Locate the cell with the specified text and output its (X, Y) center coordinate. 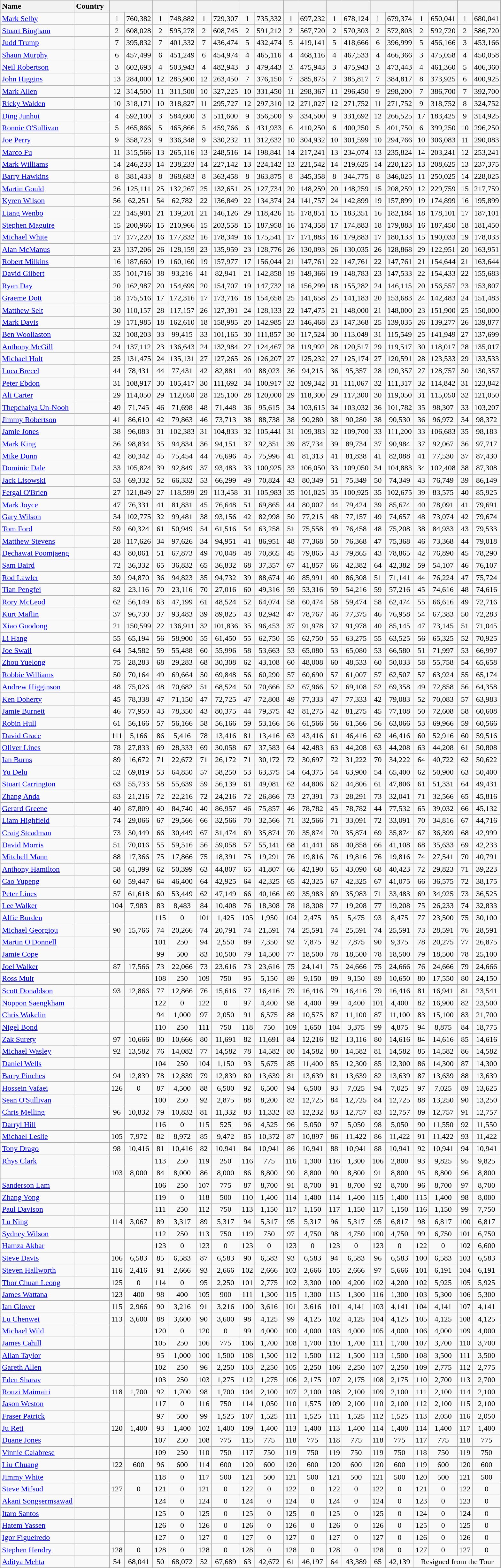
60,566 (486, 723)
34,925 (443, 893)
13,582 (139, 1051)
72,283 (486, 614)
16,672 (139, 760)
163,951 (486, 249)
30,100 (486, 918)
4,500 (182, 1088)
592,100 (139, 116)
15,766 (139, 930)
92,067 (443, 444)
101,782 (399, 407)
119,992 (312, 346)
Scott Donaldson (37, 991)
183,351 (356, 213)
Ali Carter (37, 395)
Noppon Saengkham (37, 1003)
120,000 (269, 395)
70,016 (139, 845)
162,610 (182, 322)
142,858 (269, 274)
157,977 (226, 261)
385,817 (356, 79)
39,032 (443, 808)
115,549 (399, 334)
47,149 (226, 893)
123,533 (443, 359)
139,277 (443, 322)
77,950 (139, 711)
45,816 (486, 796)
32,833 (486, 905)
570,303 (356, 31)
65,174 (486, 675)
Peter Lines (37, 893)
111,200 (399, 432)
30,308 (226, 663)
111,067 (356, 383)
77,532 (399, 808)
Joe Perry (37, 140)
298,367 (312, 91)
Rory McLeod (37, 602)
2,550 (226, 942)
363,875 (269, 177)
29,823 (443, 869)
174,358 (312, 225)
187,101 (486, 213)
77,157 (356, 517)
5,416 (182, 735)
401,750 (399, 128)
50,622 (486, 760)
154,644 (443, 261)
49,431 (486, 784)
234,074 (356, 152)
149,366 (312, 274)
62,507 (399, 675)
Robert Milkins (37, 261)
203,558 (226, 225)
61,399 (139, 869)
69,966 (443, 723)
182,184 (399, 213)
5,166 (139, 735)
132,651 (226, 189)
482,943 (226, 67)
135,017 (486, 346)
Steve Mifsud (37, 1489)
Dechawat Poomjaeng (37, 553)
Thepchaiya Un-Nooh (37, 407)
94,151 (226, 444)
Sean O'Sullivan (37, 1100)
102,775 (139, 517)
80,342 (139, 456)
2,875 (226, 1100)
93,216 (182, 274)
1,050 (269, 1404)
69,358 (399, 687)
Mark Selby (37, 19)
132,984 (226, 346)
76,331 (139, 504)
53,663 (269, 650)
17,866 (182, 857)
Michael White (37, 237)
118,300 (312, 395)
198,841 (269, 152)
36,399 (443, 833)
396,999 (399, 43)
96,453 (269, 626)
26,875 (486, 942)
88,738 (269, 420)
77,108 (399, 711)
187,660 (139, 261)
86,610 (139, 420)
111,692 (226, 383)
148,783 (356, 274)
79,863 (182, 420)
41,807 (269, 869)
584,600 (182, 116)
55,639 (182, 784)
92,849 (182, 468)
473,443 (399, 67)
82,942 (269, 614)
76,107 (486, 565)
70,048 (226, 553)
210,966 (182, 225)
79,691 (486, 504)
69,664 (182, 675)
Ben Woollaston (37, 334)
141,183 (356, 298)
89,825 (226, 614)
10,650 (399, 979)
Thor Chuan Leong (37, 1282)
96,083 (139, 432)
Lu Ning (37, 1222)
503,943 (182, 67)
65,325 (443, 638)
76,890 (443, 553)
71,698 (182, 407)
156,557 (443, 286)
68,072 (182, 1562)
73,074 (443, 517)
Michael Leslie (37, 1137)
48,524 (226, 602)
Mark King (37, 444)
119,050 (399, 395)
17,566 (139, 966)
Name (37, 6)
Sanderson Lam (37, 1185)
84,933 (443, 529)
Barry Hawkins (37, 177)
246,233 (139, 164)
156,044 (269, 261)
135,131 (182, 359)
27,833 (139, 748)
Duane Jones (37, 1440)
175,541 (269, 237)
41,857 (312, 565)
10,408 (226, 905)
154,707 (226, 286)
678,124 (356, 19)
13,116 (356, 1039)
74,349 (399, 480)
125,232 (312, 359)
250,025 (443, 177)
Matthew Selt (37, 310)
60,324 (139, 529)
Tony Drago (37, 1149)
25,100 (486, 954)
94,951 (226, 541)
69,819 (139, 772)
Chris Wakelin (37, 1015)
John Higgins (37, 79)
Cao Yupeng (37, 881)
263,450 (226, 79)
80,375 (226, 711)
88,023 (269, 371)
60,290 (269, 675)
82,881 (226, 371)
40,166 (269, 893)
Jack Lisowski (37, 480)
318,752 (443, 103)
69,865 (269, 504)
Resigned from the Tour (457, 1562)
265,116 (182, 152)
2,416 (139, 1270)
Ricky Walden (37, 103)
50,400 (486, 772)
Robbie Williams (37, 675)
66,332 (182, 480)
Michael Holt (37, 359)
64,074 (269, 602)
156,299 (312, 286)
586,720 (486, 31)
55,758 (443, 663)
7,972 (139, 1137)
66,616 (443, 602)
Mark Joyce (37, 504)
Nigel Bond (37, 1027)
50,949 (182, 529)
183,425 (443, 116)
154,699 (182, 286)
26,233 (443, 905)
418,666 (356, 43)
78,431 (139, 371)
157,899 (399, 201)
314,500 (139, 91)
42,190 (312, 869)
71,141 (399, 578)
100,917 (269, 383)
147,368 (356, 322)
63,275 (356, 638)
Oliver Lines (37, 748)
Mark Williams (37, 164)
55,141 (269, 845)
Zhang Yong (37, 1197)
102,408 (443, 468)
67,689 (226, 1562)
136,911 (182, 626)
90,984 (399, 444)
Jimmy White (37, 1477)
85,991 (312, 578)
158,985 (226, 322)
178,349 (226, 237)
62,782 (182, 201)
132,267 (182, 189)
128,757 (443, 371)
187,958 (269, 225)
219,625 (356, 164)
David Gilbert (37, 274)
311,500 (182, 91)
Jimmy Robertson (37, 420)
174,883 (356, 225)
Ross Muir (37, 979)
345,358 (312, 177)
64,850 (182, 772)
12,232 (312, 1112)
55,488 (182, 650)
61,516 (226, 529)
16,900 (443, 1003)
172,316 (182, 298)
54,216 (356, 590)
86,951 (269, 541)
151,483 (486, 298)
4,525 (269, 1124)
99,415 (182, 334)
525 (226, 1124)
Robin Hull (37, 723)
78,350 (182, 711)
40,858 (356, 845)
381,433 (139, 177)
330,232 (226, 140)
142,899 (356, 201)
17,366 (139, 857)
79,375 (269, 711)
37,583 (269, 748)
42,672 (269, 1562)
203,241 (443, 152)
51,331 (443, 784)
20,266 (182, 930)
Neil Robertson (37, 67)
511,600 (226, 116)
410,250 (312, 128)
81,838 (356, 456)
125,100 (226, 395)
451,249 (182, 55)
Stephen Hendry (37, 1550)
178,033 (486, 237)
87,308 (486, 468)
298,200 (399, 91)
78,091 (443, 504)
37,357 (269, 565)
32,041 (399, 796)
572,803 (399, 31)
70,865 (269, 553)
80,061 (139, 553)
103,032 (356, 407)
221,542 (312, 164)
180,133 (399, 237)
Michael Georgiou (37, 930)
24,150 (486, 979)
363,458 (226, 177)
92,351 (269, 444)
79,083 (399, 699)
384,817 (399, 79)
52,916 (443, 735)
146,115 (399, 286)
36,575 (443, 881)
108,917 (139, 383)
88,674 (269, 578)
61,007 (356, 675)
8,475 (399, 918)
43,416 (312, 735)
42,483 (312, 748)
50,399 (182, 869)
457,499 (139, 55)
6,575 (269, 1015)
69,332 (139, 480)
80,007 (312, 504)
Lu Chenwei (37, 1319)
40,423 (399, 869)
Shaun Murphy (37, 55)
76,458 (356, 529)
324,752 (486, 103)
63,924 (443, 675)
57,216 (399, 590)
55,733 (139, 784)
39,223 (486, 869)
101,836 (226, 626)
75,026 (139, 687)
Craig Steadman (37, 833)
Daniel Wells (37, 1064)
154,433 (443, 274)
146,468 (312, 322)
141,757 (312, 201)
94,870 (139, 578)
177,832 (182, 237)
59,474 (356, 602)
Liu Chuang (37, 1465)
Rod Lawler (37, 578)
468,116 (312, 55)
117,524 (312, 334)
10,500 (226, 954)
102,383 (182, 432)
3,067 (139, 1222)
139,877 (486, 322)
31,222 (356, 760)
296,250 (486, 128)
Alan McManus (37, 249)
82,941 (226, 274)
69,848 (226, 675)
Steven Hallworth (37, 1270)
697,232 (312, 19)
27,016 (226, 590)
112,050 (182, 395)
82,998 (269, 517)
46,400 (182, 881)
70,666 (269, 687)
432,474 (269, 43)
76,368 (356, 541)
117,157 (182, 310)
113,458 (226, 492)
5,150 (269, 979)
98,307 (443, 407)
86,957 (226, 808)
67,966 (312, 687)
9,472 (226, 1137)
Anthony McGill (37, 346)
Marco Fu (37, 152)
85,145 (399, 626)
139,035 (399, 322)
Tom Ford (37, 529)
70,824 (269, 480)
177,220 (139, 237)
75,368 (399, 541)
171,985 (139, 322)
30,058 (226, 748)
121,050 (486, 395)
56,139 (226, 784)
151,900 (443, 310)
40,791 (486, 857)
Ryan Day (37, 286)
248,516 (226, 152)
44,807 (226, 869)
146,126 (226, 213)
760,382 (139, 19)
58,250 (226, 772)
373,925 (443, 79)
84,740 (182, 808)
21,591 (269, 930)
Jamie Burnett (37, 711)
346,025 (399, 177)
Dominic Dale (37, 468)
43,389 (356, 1562)
33,483 (399, 893)
453,166 (486, 43)
7,983 (139, 905)
75,454 (182, 456)
44,716 (486, 821)
26,172 (226, 760)
224,142 (269, 164)
459,766 (226, 128)
155,282 (356, 286)
Chris Melling (37, 1112)
137,206 (139, 249)
Sydney Wilson (37, 1234)
Gareth Allen (37, 1367)
36,332 (139, 565)
174,899 (443, 201)
2,966 (139, 1307)
15,100 (443, 1015)
43,108 (269, 663)
591,212 (269, 31)
479,443 (269, 67)
Fraser Patrick (37, 1416)
679,374 (399, 19)
41,108 (399, 845)
602,693 (139, 67)
14,500 (269, 954)
290,083 (486, 140)
20,791 (226, 930)
120,591 (399, 359)
Paul Davison (37, 1209)
75,208 (399, 529)
Lee Walker (37, 905)
98,372 (486, 420)
106,050 (312, 468)
75,996 (269, 456)
454,974 (226, 55)
395,832 (139, 43)
79,674 (486, 517)
63,983 (486, 699)
Rouzi Maimaiti (37, 1392)
Hossein Vafaei (37, 1088)
29,566 (182, 821)
29,066 (139, 821)
64,358 (486, 687)
60,690 (312, 675)
87,734 (312, 444)
304,932 (312, 140)
Eden Sharav (37, 1380)
85,925 (486, 492)
Zhou Yuelong (37, 663)
Ian Burns (37, 760)
63,066 (399, 723)
Igor Figueiredo (37, 1538)
128,776 (269, 249)
327,225 (226, 91)
60,608 (486, 711)
238,233 (182, 164)
748,882 (182, 19)
22,672 (182, 760)
14,082 (182, 1051)
Kyren Wilson (37, 201)
Aditya Mehta (37, 1562)
195,899 (486, 201)
66,580 (399, 650)
419,141 (312, 43)
7,350 (269, 942)
318,827 (182, 103)
735,332 (269, 19)
399,250 (443, 128)
130,035 (356, 249)
4,875 (399, 1027)
10,897 (312, 1137)
72,808 (269, 699)
71,997 (443, 650)
2,475 (312, 918)
128,159 (182, 249)
Andrew Higginson (37, 687)
66,299 (226, 480)
80,349 (312, 480)
141,949 (443, 334)
73,368 (443, 541)
126,207 (269, 359)
36,525 (486, 893)
334,500 (312, 116)
227,142 (226, 164)
David Morris (37, 845)
253,241 (486, 152)
63,258 (269, 529)
11,400 (312, 1064)
99,481 (182, 517)
Ian Glover (37, 1307)
108,203 (139, 334)
62,474 (399, 602)
Mark Allen (37, 91)
101,716 (139, 274)
41,075 (399, 881)
Allan Taylor (37, 1355)
3,300 (312, 1282)
65,400 (399, 772)
Tian Pengfei (37, 590)
26,866 (269, 796)
70,925 (486, 638)
24,216 (226, 796)
3,375 (356, 1027)
48,008 (312, 663)
8,875 (443, 1027)
86,149 (486, 480)
42,925 (226, 881)
78,290 (486, 553)
162,987 (139, 286)
34,222 (399, 760)
Vinnie Calabrese (37, 1452)
61,450 (226, 638)
38,175 (486, 881)
64,375 (312, 772)
54,582 (139, 650)
Yu Delu (37, 772)
Gerard Greene (37, 808)
217,759 (486, 189)
29,283 (182, 663)
50,900 (443, 772)
104,833 (226, 432)
163,644 (486, 261)
71,448 (226, 407)
331,692 (356, 116)
28,283 (139, 663)
111,857 (269, 334)
76,958 (399, 614)
386,700 (443, 91)
125,111 (139, 189)
75,349 (356, 480)
60,474 (312, 602)
103,207 (486, 407)
76,749 (443, 480)
181,450 (486, 225)
147,732 (269, 286)
331,450 (269, 91)
Ju Reti (37, 1428)
65,194 (139, 638)
358,723 (139, 140)
Sam Baird (37, 565)
Mike Dunn (37, 456)
400,925 (486, 79)
Jason Weston (37, 1404)
121,849 (139, 492)
48,533 (356, 663)
217,241 (312, 152)
392,700 (486, 91)
127,391 (226, 310)
94,215 (312, 371)
1,575 (312, 1404)
285,900 (182, 79)
Ronnie O'Sullivan (37, 128)
109,383 (312, 432)
93,156 (226, 517)
155,683 (486, 274)
120,517 (356, 346)
79,018 (486, 541)
55,996 (226, 650)
344,775 (356, 177)
3,317 (182, 1222)
134,374 (269, 201)
Hatem Yassen (37, 1526)
406,360 (486, 67)
31,474 (226, 833)
135,959 (226, 249)
70,682 (182, 687)
71,045 (486, 626)
35,633 (443, 845)
40,722 (443, 760)
Peter Ebdon (37, 383)
Joel Walker (37, 966)
Liang Wenbo (37, 213)
Zhang Anda (37, 796)
122,951 (443, 249)
Joe Swail (37, 650)
78,338 (139, 699)
71,150 (182, 699)
111,317 (399, 383)
461,360 (443, 67)
237,375 (486, 164)
96,972 (443, 420)
220,125 (399, 164)
104,883 (399, 468)
17,550 (443, 979)
1,950 (269, 918)
20,275 (443, 942)
436,474 (226, 43)
79,424 (356, 504)
90,530 (399, 420)
137,699 (486, 334)
119,517 (399, 346)
76,648 (226, 504)
Ken Doherty (37, 699)
Itaro Santos (37, 1513)
153,683 (399, 298)
18,775 (486, 1027)
89,734 (356, 444)
77,368 (312, 541)
75,724 (486, 578)
173,716 (226, 298)
178,101 (443, 213)
78,865 (399, 553)
9,375 (399, 942)
118,599 (182, 492)
66,997 (486, 650)
297,310 (269, 103)
73,713 (226, 420)
77,375 (356, 614)
103,615 (312, 407)
46,197 (312, 1562)
136,643 (182, 346)
235,824 (399, 152)
130,357 (486, 371)
Darryl Hill (37, 1124)
96,730 (139, 614)
49,316 (269, 590)
71,745 (139, 407)
153,807 (486, 286)
154,658 (269, 298)
70,164 (139, 675)
Mitchell Mann (37, 857)
63,525 (399, 638)
294,766 (399, 140)
105,983 (269, 492)
77,431 (182, 371)
Li Hang (37, 638)
28,333 (182, 748)
467,533 (356, 55)
296,450 (356, 91)
8,200 (269, 1100)
72,858 (443, 687)
118,017 (443, 346)
147,475 (312, 310)
62,251 (139, 201)
65,658 (486, 663)
Stuart Bingham (37, 31)
72,725 (226, 699)
6,600 (486, 1246)
67,383 (443, 614)
1,425 (226, 918)
42,999 (486, 833)
77,215 (312, 517)
187,450 (443, 225)
115,050 (443, 395)
318,171 (139, 103)
608,028 (139, 31)
142,985 (269, 322)
45,132 (486, 808)
130,093 (312, 249)
190,033 (443, 237)
592,720 (443, 31)
2,800 (399, 1161)
160,160 (182, 261)
53,316 (312, 590)
1,650 (312, 1027)
Stephen Maguire (37, 225)
53,449 (182, 893)
53,166 (269, 723)
105,824 (139, 468)
70,083 (443, 699)
19,291 (269, 857)
139,201 (182, 213)
82,088 (399, 456)
50,808 (486, 748)
101,165 (226, 334)
79,533 (486, 529)
Ding Junhui (37, 116)
77,530 (443, 456)
42,139 (399, 1562)
431,933 (269, 128)
125,174 (356, 359)
63,900 (356, 772)
Mark Davis (37, 322)
120,357 (399, 371)
133,533 (486, 359)
22,066 (182, 966)
315,566 (139, 152)
21,700 (486, 1015)
Xiao Guodong (37, 626)
147,533 (399, 274)
27,391 (312, 796)
81,831 (182, 504)
171,883 (312, 237)
Jamie Jones (37, 432)
306,083 (443, 140)
356,500 (269, 116)
200,966 (139, 225)
8,483 (182, 905)
567,720 (312, 31)
141,658 (312, 298)
109,050 (356, 468)
105,441 (269, 432)
78,767 (312, 614)
12,216 (312, 1039)
James Cahill (37, 1343)
Steve Davis (37, 1258)
109,342 (312, 383)
Matthew Stevens (37, 541)
95,615 (269, 407)
Hamza Akbar (37, 1246)
30,697 (312, 760)
30,172 (269, 760)
127,734 (269, 189)
271,027 (312, 103)
72,716 (486, 602)
10,575 (312, 1015)
63,375 (269, 772)
208,625 (443, 164)
385,875 (312, 79)
42,233 (486, 845)
5,675 (269, 1064)
10,372 (269, 1137)
34,816 (443, 821)
114,842 (443, 383)
94,834 (182, 444)
368,683 (182, 177)
105,417 (182, 383)
102,675 (399, 492)
Zak Surety (37, 1039)
118,426 (269, 213)
47,199 (182, 602)
Michael Wild (37, 1331)
475,058 (443, 55)
50,033 (399, 663)
Judd Trump (37, 43)
16,941 (443, 991)
83,575 (443, 492)
Country (92, 6)
68,524 (226, 687)
145,901 (139, 213)
59,058 (226, 845)
72,608 (443, 711)
113,049 (356, 334)
128,868 (399, 249)
Fergal O'Brien (37, 492)
98,183 (486, 432)
73,145 (443, 626)
76,696 (226, 456)
456,166 (443, 43)
87,809 (139, 808)
75,857 (269, 808)
295,727 (226, 103)
43,090 (356, 869)
Kurt Maflin (37, 614)
56,149 (139, 602)
Akani Songsermsawad (37, 1501)
110,157 (139, 310)
24,141 (312, 966)
128,133 (269, 310)
131,475 (139, 359)
81,313 (312, 456)
650,041 (443, 19)
900 (226, 1294)
465,116 (269, 55)
101,025 (312, 492)
123,842 (486, 383)
41,441 (312, 845)
94,732 (226, 578)
137,112 (139, 346)
400,250 (356, 128)
595,278 (182, 31)
54,107 (443, 565)
97,717 (486, 444)
136,849 (226, 201)
450,058 (486, 55)
314,925 (486, 116)
18,391 (226, 857)
466,366 (399, 55)
109,700 (356, 432)
5,666 (399, 1270)
47,806 (399, 784)
Michael Wasley (37, 1051)
87,430 (486, 456)
98,834 (139, 444)
97,626 (182, 541)
Rhys Clark (37, 1161)
208,259 (399, 189)
23,541 (486, 991)
228,025 (486, 177)
401,332 (182, 43)
114,050 (139, 395)
Liam Highfield (37, 821)
175,516 (139, 298)
86,308 (356, 578)
229,759 (443, 189)
69,108 (356, 687)
266,525 (399, 116)
Graeme Dott (37, 298)
68,041 (139, 1562)
Jamie Cope (37, 954)
117,626 (139, 541)
117,300 (356, 395)
5,475 (356, 918)
608,745 (226, 31)
729,307 (226, 19)
Stuart Carrington (37, 784)
124,467 (269, 346)
680,041 (486, 19)
75,558 (312, 529)
15,616 (226, 991)
8,972 (182, 1137)
Gary Wilson (37, 517)
22,216 (182, 796)
95,357 (356, 371)
150,000 (486, 310)
James Wattana (37, 1294)
67,873 (182, 553)
21,216 (139, 796)
59,447 (139, 881)
178,851 (312, 213)
284,000 (139, 79)
376,150 (269, 79)
336,348 (182, 140)
28,291 (356, 796)
58,900 (182, 638)
13,625 (486, 1088)
301,599 (356, 140)
Alfie Burden (37, 918)
74,657 (399, 517)
49,081 (269, 784)
127,265 (226, 359)
150,599 (139, 626)
Anthony Hamilton (37, 869)
94,823 (182, 578)
312,632 (269, 140)
Luca Brecel (37, 371)
Barry Pinches (37, 1076)
106,683 (443, 432)
142,483 (443, 298)
7,750 (486, 1209)
27,541 (443, 857)
David Grace (37, 735)
76,224 (443, 578)
Martin Gould (37, 189)
61,618 (139, 893)
Martin O'Donnell (37, 942)
85,674 (399, 504)
